For the text-containing cell, return its midpoint in [x, y] coordinate format. 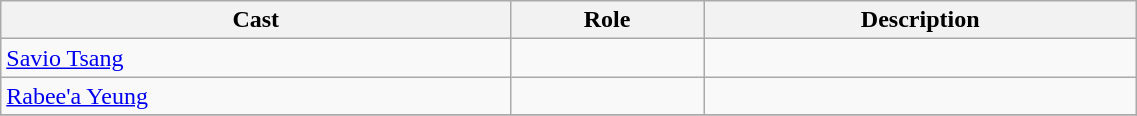
Cast [256, 20]
Description [920, 20]
Savio Tsang [256, 58]
Rabee'a Yeung [256, 96]
Role [608, 20]
